Identify which cell holds the provided text, then report its (x, y) central coordinate. 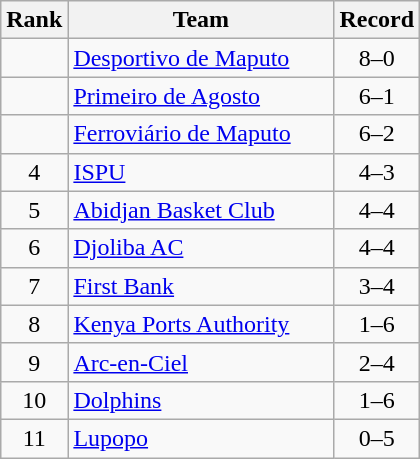
7 (34, 286)
10 (34, 400)
2–4 (377, 362)
Desportivo de Maputo (201, 58)
Kenya Ports Authority (201, 324)
11 (34, 438)
5 (34, 210)
4–3 (377, 172)
0–5 (377, 438)
6 (34, 248)
8–0 (377, 58)
6–2 (377, 134)
6–1 (377, 96)
Primeiro de Agosto (201, 96)
Abidjan Basket Club (201, 210)
Arc-en-Ciel (201, 362)
Team (201, 20)
3–4 (377, 286)
Record (377, 20)
9 (34, 362)
ISPU (201, 172)
Rank (34, 20)
First Bank (201, 286)
8 (34, 324)
Lupopo (201, 438)
Ferroviário de Maputo (201, 134)
4 (34, 172)
Dolphins (201, 400)
Djoliba AC (201, 248)
